From the cell containing the given text, extract its center point as (X, Y) coordinate. 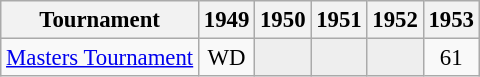
1949 (227, 20)
1953 (451, 20)
1951 (339, 20)
1952 (395, 20)
1950 (283, 20)
Tournament (100, 20)
WD (227, 58)
Masters Tournament (100, 58)
61 (451, 58)
